Locate the cell with the specified text and output its [X, Y] center coordinate. 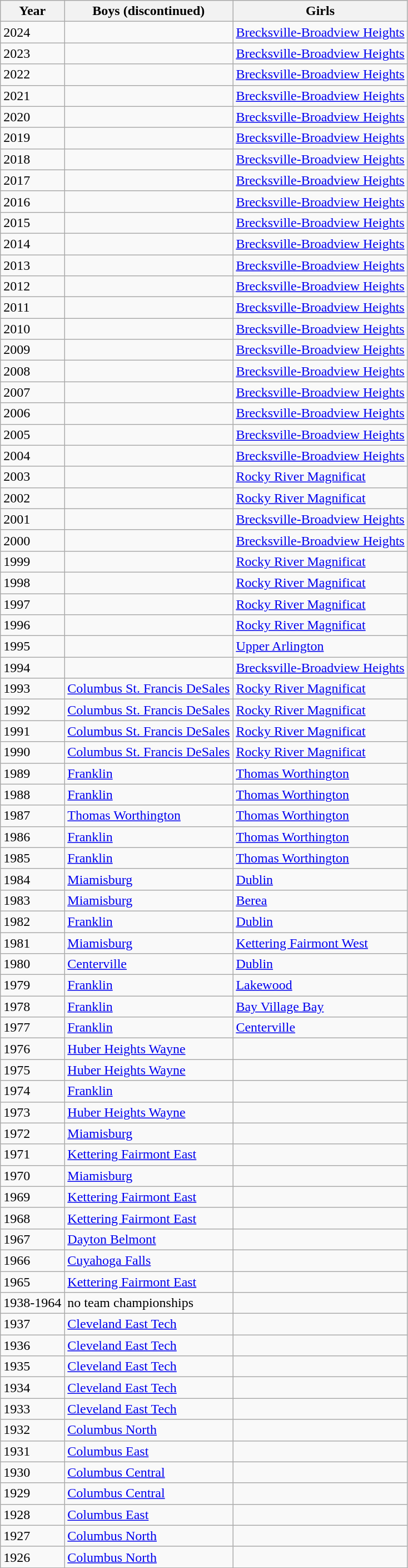
1936 [32, 1345]
2019 [32, 138]
2021 [32, 96]
1992 [32, 710]
1987 [32, 816]
1935 [32, 1367]
1984 [32, 879]
1934 [32, 1388]
1999 [32, 561]
1997 [32, 604]
1994 [32, 668]
2008 [32, 371]
1930 [32, 1472]
1983 [32, 900]
1981 [32, 943]
Boys (discontinued) [149, 11]
1931 [32, 1451]
Dayton Belmont [149, 1239]
1990 [32, 752]
2017 [32, 180]
2013 [32, 265]
2015 [32, 223]
2010 [32, 329]
2016 [32, 201]
1928 [32, 1515]
2020 [32, 117]
1991 [32, 731]
2009 [32, 350]
1970 [32, 1176]
2011 [32, 308]
Upper Arlington [320, 647]
1974 [32, 1091]
Cuyahoga Falls [149, 1260]
1966 [32, 1260]
1977 [32, 1028]
1933 [32, 1409]
1926 [32, 1557]
1980 [32, 964]
1965 [32, 1281]
1968 [32, 1218]
1929 [32, 1493]
1995 [32, 647]
1979 [32, 985]
Bay Village Bay [320, 1007]
1996 [32, 625]
Girls [320, 11]
2000 [32, 540]
2014 [32, 244]
2023 [32, 53]
1973 [32, 1112]
1937 [32, 1324]
1972 [32, 1133]
1932 [32, 1430]
2024 [32, 32]
2006 [32, 413]
2005 [32, 435]
2012 [32, 287]
2001 [32, 519]
2003 [32, 477]
2007 [32, 392]
1969 [32, 1197]
1982 [32, 921]
1993 [32, 689]
1967 [32, 1239]
1998 [32, 583]
1927 [32, 1536]
1985 [32, 858]
1989 [32, 773]
2022 [32, 75]
1988 [32, 795]
1978 [32, 1007]
Lakewood [320, 985]
Year [32, 11]
1971 [32, 1155]
Berea [320, 900]
1976 [32, 1049]
no team championships [149, 1303]
2004 [32, 456]
1986 [32, 837]
Kettering Fairmont West [320, 943]
1938-1964 [32, 1303]
2018 [32, 159]
2002 [32, 498]
1975 [32, 1070]
